Extract the [x, y] coordinate from the center of the cell holding the provided text.  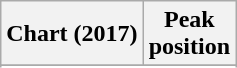
Peakposition [189, 34]
Chart (2017) [72, 34]
